Return the [X, Y] coordinate for the center point of the cell that contains the specified text.  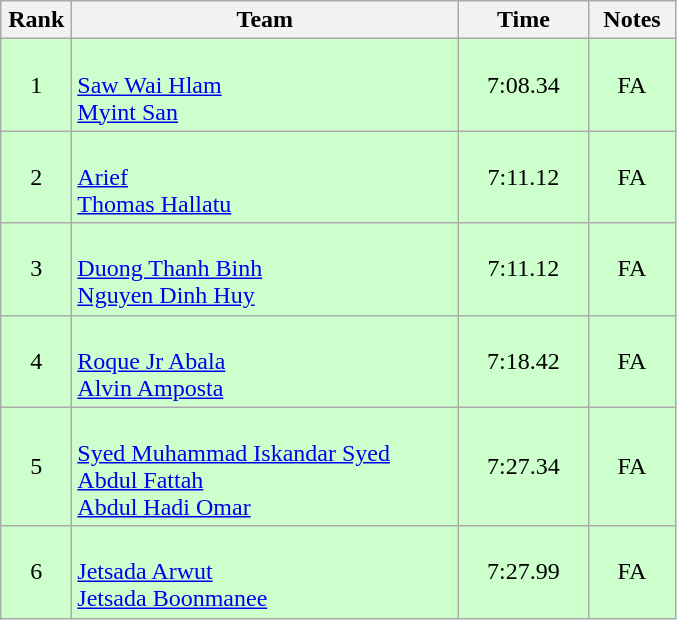
Duong Thanh BinhNguyen Dinh Huy [265, 269]
AriefThomas Hallatu [265, 177]
6 [36, 572]
7:08.34 [524, 85]
2 [36, 177]
3 [36, 269]
7:27.34 [524, 466]
Jetsada ArwutJetsada Boonmanee [265, 572]
Notes [632, 20]
1 [36, 85]
Saw Wai HlamMyint San [265, 85]
7:18.42 [524, 361]
Roque Jr AbalaAlvin Amposta [265, 361]
Time [524, 20]
7:27.99 [524, 572]
Team [265, 20]
Syed Muhammad Iskandar Syed Abdul FattahAbdul Hadi Omar [265, 466]
4 [36, 361]
Rank [36, 20]
5 [36, 466]
